Search for the cell housing the specified text and yield its [x, y] center coordinate. 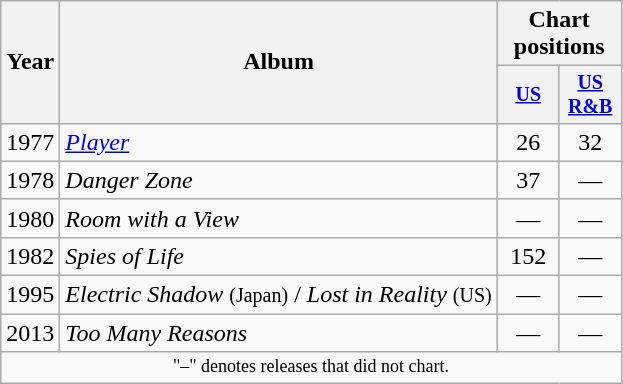
Spies of Life [278, 256]
Year [30, 62]
Danger Zone [278, 180]
32 [590, 142]
37 [528, 180]
Album [278, 62]
Room with a View [278, 218]
26 [528, 142]
"–" denotes releases that did not chart. [311, 368]
Player [278, 142]
2013 [30, 333]
US R&B [590, 94]
Too Many Reasons [278, 333]
1978 [30, 180]
152 [528, 256]
1977 [30, 142]
US [528, 94]
Chart positions [559, 34]
Electric Shadow (Japan) / Lost in Reality (US) [278, 295]
1982 [30, 256]
1995 [30, 295]
1980 [30, 218]
